Identify which cell holds the provided text, then report its (X, Y) central coordinate. 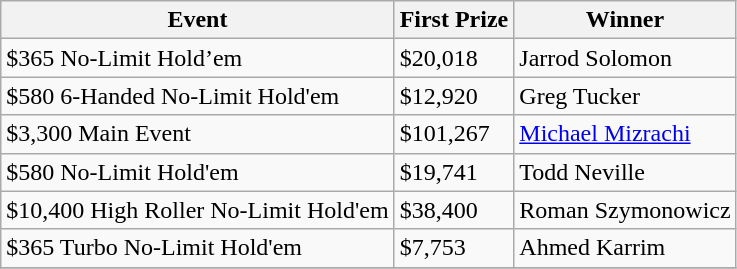
$365 Turbo No-Limit Hold'em (198, 248)
Winner (625, 20)
Michael Mizrachi (625, 134)
$580 6-Handed No-Limit Hold'em (198, 96)
$101,267 (454, 134)
$580 No-Limit Hold'em (198, 172)
$7,753 (454, 248)
$10,400 High Roller No-Limit Hold'em (198, 210)
Event (198, 20)
$19,741 (454, 172)
$38,400 (454, 210)
Jarrod Solomon (625, 58)
Todd Neville (625, 172)
First Prize (454, 20)
Greg Tucker (625, 96)
Roman Szymonowicz (625, 210)
$3,300 Main Event (198, 134)
$20,018 (454, 58)
Ahmed Karrim (625, 248)
$12,920 (454, 96)
$365 No-Limit Hold’em (198, 58)
